Provide the [X, Y] coordinate of the cell's center where the given text is located.  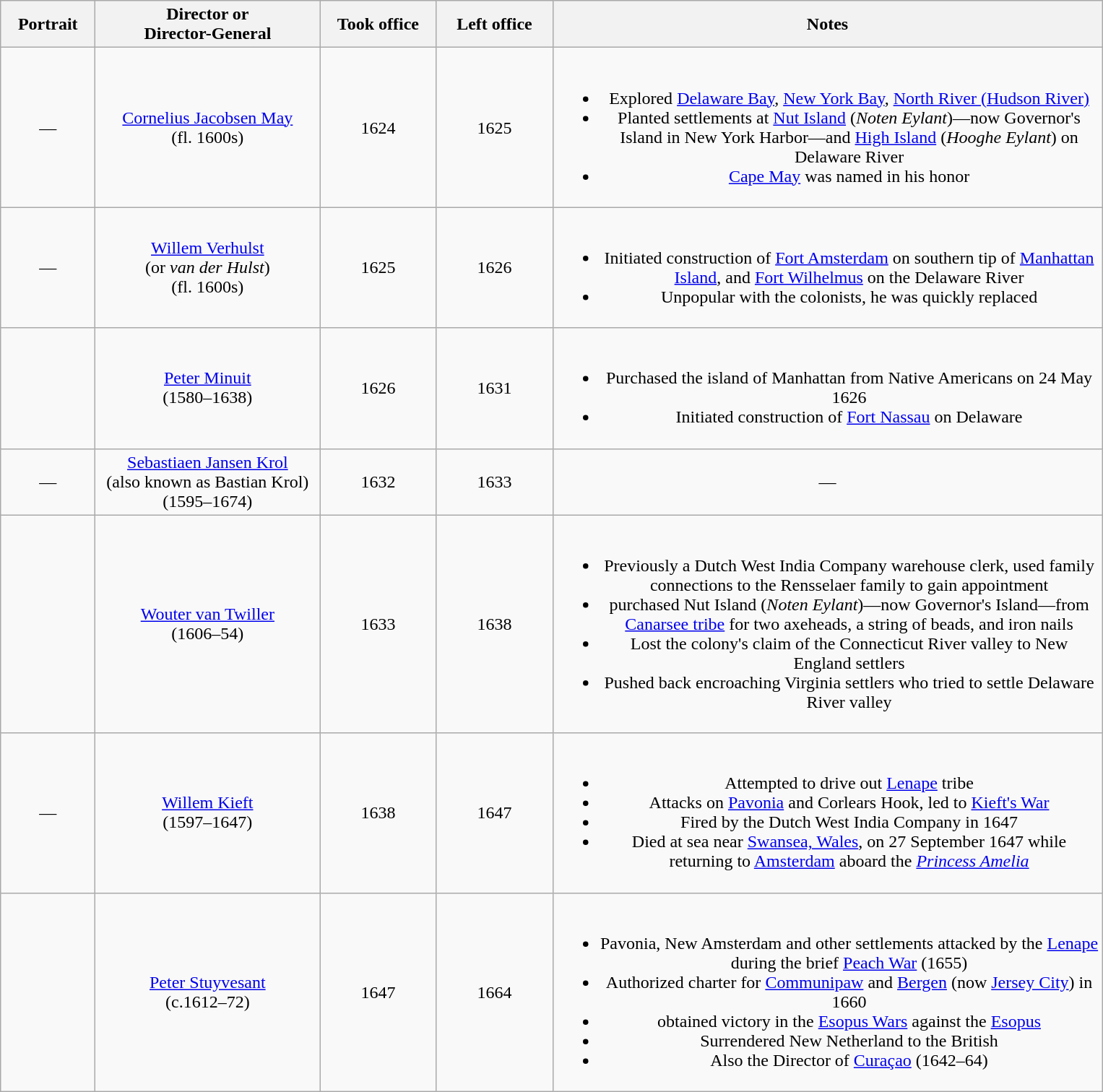
Willem Verhulst(or van der Hulst)(fl. 1600s) [208, 267]
Left office [494, 25]
Wouter van Twiller (1606–54) [208, 624]
Took office [379, 25]
1624 [379, 127]
Portrait [48, 25]
1632 [379, 482]
1664 [494, 992]
1631 [494, 389]
Willem Kieft (1597–1647) [208, 813]
Peter Minuit (1580–1638) [208, 389]
Peter Stuyvesant (c.1612–72) [208, 992]
Cornelius Jacobsen May (fl. 1600s) [208, 127]
Sebastiaen Jansen Krol(also known as Bastian Krol)(1595–1674) [208, 482]
Director or Director-General [208, 25]
Purchased the island of Manhattan from Native Americans on 24 May 1626 Initiated construction of Fort Nassau on Delaware [828, 389]
Notes [828, 25]
